For the text-containing cell, return its midpoint in (x, y) coordinate format. 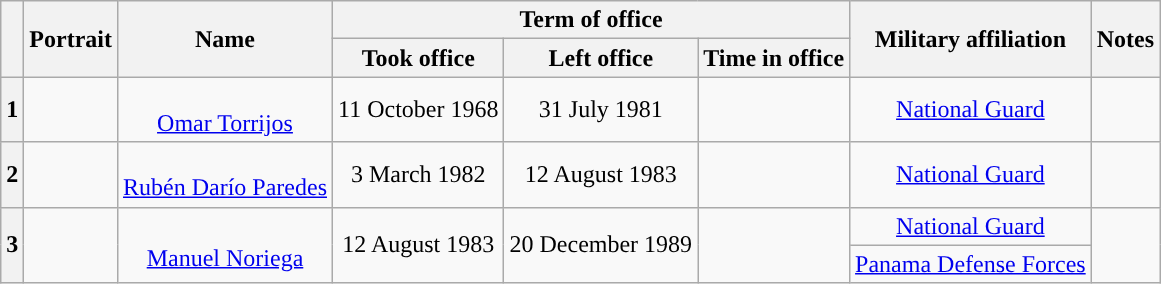
Notes (1125, 39)
Omar Torrijos (224, 110)
Military affiliation (971, 39)
Name (224, 39)
1 (12, 110)
11 October 1968 (418, 110)
Panama Defense Forces (971, 264)
3 (12, 245)
Took office (418, 58)
31 July 1981 (601, 110)
Time in office (774, 58)
20 December 1989 (601, 245)
2 (12, 174)
Term of office (592, 20)
Portrait (71, 39)
3 March 1982 (418, 174)
Left office (601, 58)
Manuel Noriega (224, 245)
Rubén Darío Paredes (224, 174)
